Identify which cell holds the provided text, then report its (X, Y) central coordinate. 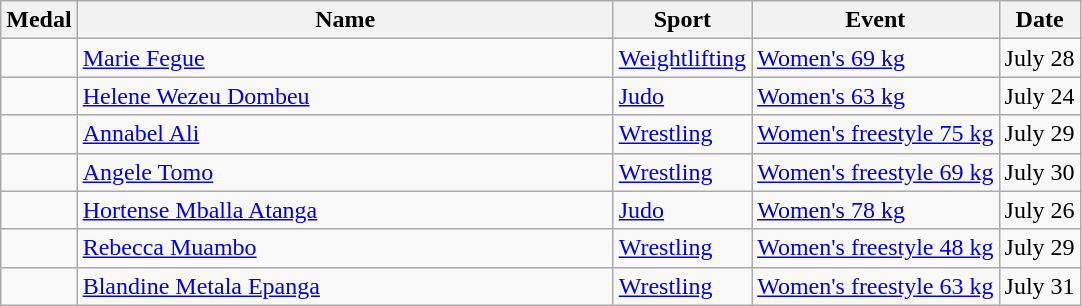
July 28 (1040, 58)
July 31 (1040, 286)
Angele Tomo (345, 172)
Women's freestyle 75 kg (876, 134)
Women's freestyle 48 kg (876, 248)
July 26 (1040, 210)
Rebecca Muambo (345, 248)
Helene Wezeu Dombeu (345, 96)
July 30 (1040, 172)
Hortense Mballa Atanga (345, 210)
Annabel Ali (345, 134)
Name (345, 20)
Marie Fegue (345, 58)
Women's 69 kg (876, 58)
Weightlifting (682, 58)
Women's freestyle 63 kg (876, 286)
Sport (682, 20)
July 24 (1040, 96)
Women's 63 kg (876, 96)
Blandine Metala Epanga (345, 286)
Women's freestyle 69 kg (876, 172)
Medal (39, 20)
Date (1040, 20)
Women's 78 kg (876, 210)
Event (876, 20)
